From the cell containing the given text, extract its center point as (X, Y) coordinate. 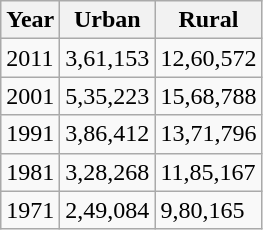
2,49,084 (108, 210)
15,68,788 (208, 96)
1981 (30, 172)
13,71,796 (208, 134)
Year (30, 20)
11,85,167 (208, 172)
5,35,223 (108, 96)
12,60,572 (208, 58)
2011 (30, 58)
Urban (108, 20)
9,80,165 (208, 210)
3,28,268 (108, 172)
1971 (30, 210)
Rural (208, 20)
3,86,412 (108, 134)
3,61,153 (108, 58)
2001 (30, 96)
1991 (30, 134)
